Determine the (x, y) coordinate at the center of the cell enclosing the given text.  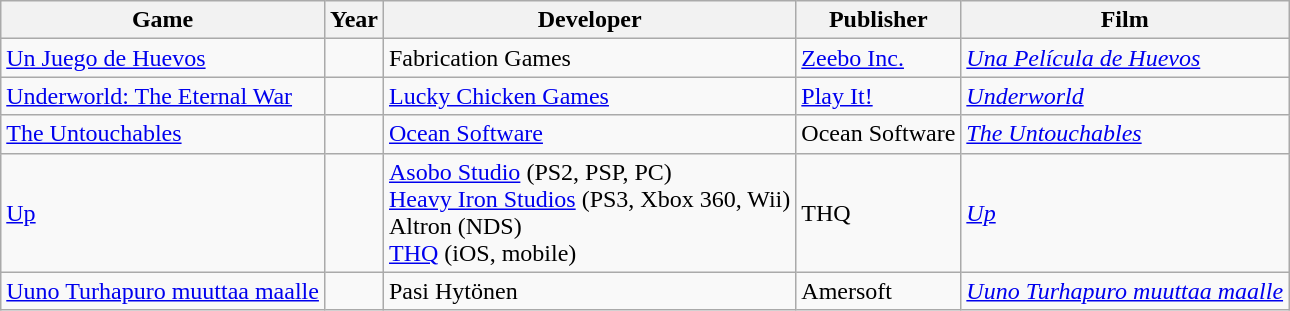
Developer (589, 20)
Lucky Chicken Games (589, 96)
Film (1125, 20)
Un Juego de Huevos (163, 58)
Publisher (878, 20)
Fabrication Games (589, 58)
THQ (878, 212)
Year (354, 20)
Pasi Hytönen (589, 291)
Asobo Studio (PS2, PSP, PC)Heavy Iron Studios (PS3, Xbox 360, Wii)Altron (NDS)THQ (iOS, mobile) (589, 212)
Una Película de Huevos (1125, 58)
Underworld (1125, 96)
Amersoft (878, 291)
Zeebo Inc. (878, 58)
Play It! (878, 96)
Underworld: The Eternal War (163, 96)
Game (163, 20)
